For the text-containing cell, return its midpoint in (x, y) coordinate format. 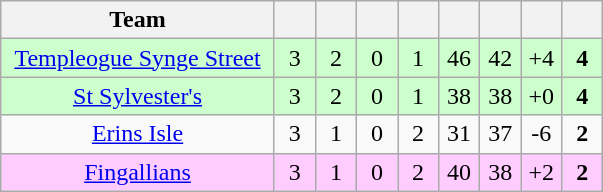
-6 (542, 134)
Erins Isle (138, 134)
+2 (542, 172)
42 (500, 58)
37 (500, 134)
+0 (542, 96)
46 (460, 58)
St Sylvester's (138, 96)
+4 (542, 58)
31 (460, 134)
Fingallians (138, 172)
40 (460, 172)
Team (138, 20)
Templeogue Synge Street (138, 58)
